Provide the (x, y) coordinate of the cell's center where the given text is located.  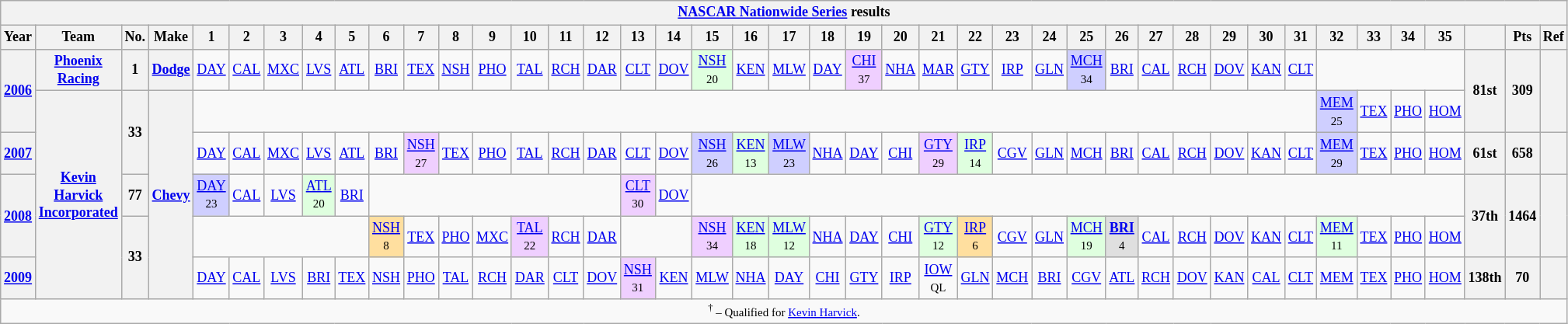
4 (319, 37)
BRI4 (1122, 237)
31 (1301, 37)
MAR (939, 70)
1464 (1523, 216)
25 (1086, 37)
Pts (1523, 37)
Kevin Harvick Incorporated (78, 195)
14 (674, 37)
Make (171, 37)
22 (975, 37)
138th (1485, 278)
29 (1229, 37)
81st (1485, 90)
Phoenix Racing (78, 70)
CHI37 (864, 70)
35 (1445, 37)
70 (1523, 278)
28 (1192, 37)
MEM11 (1336, 237)
19 (864, 37)
13 (639, 37)
TAL22 (530, 237)
KEN13 (751, 153)
MEM25 (1336, 112)
26 (1122, 37)
2 (247, 37)
32 (1336, 37)
NSH8 (387, 237)
2009 (19, 278)
Team (78, 37)
2006 (19, 90)
27 (1156, 37)
2007 (19, 153)
MEM29 (1336, 153)
12 (602, 37)
MEM (1336, 278)
MCH34 (1086, 70)
16 (751, 37)
3 (284, 37)
30 (1267, 37)
MLW23 (789, 153)
23 (1012, 37)
24 (1050, 37)
Dodge (171, 70)
MLW12 (789, 237)
NSH26 (712, 153)
18 (828, 37)
77 (135, 195)
IRP14 (975, 153)
Ref (1554, 37)
34 (1408, 37)
IOWQL (939, 278)
11 (566, 37)
MCH19 (1086, 237)
CLT30 (639, 195)
658 (1523, 153)
37th (1485, 216)
17 (789, 37)
DAY23 (211, 195)
309 (1523, 90)
Chevy (171, 195)
5 (352, 37)
NSH31 (639, 278)
NASCAR Nationwide Series results (784, 12)
IRP6 (975, 237)
7 (421, 37)
KEN18 (751, 237)
20 (901, 37)
8 (455, 37)
21 (939, 37)
15 (712, 37)
GTY12 (939, 237)
NSH20 (712, 70)
ATL20 (319, 195)
† – Qualified for Kevin Harvick. (784, 312)
NSH27 (421, 153)
6 (387, 37)
61st (1485, 153)
9 (493, 37)
2008 (19, 216)
10 (530, 37)
No. (135, 37)
NSH34 (712, 237)
GTY29 (939, 153)
Year (19, 37)
